Return (x, y) of the center of cell containing provided text 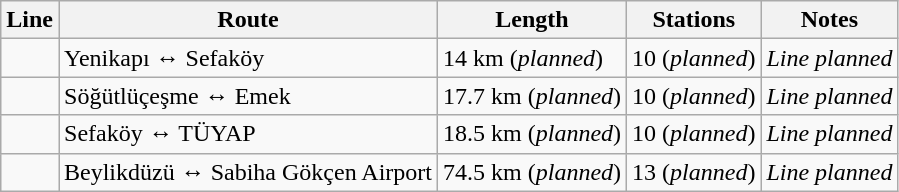
Line (30, 20)
Sefaköy ↔ TÜYAP (248, 134)
17.7 km (planned) (532, 96)
Yenikapı ↔ Sefaköy (248, 58)
Stations (694, 20)
Söğütlüçeşme ↔ Emek (248, 96)
Beylikdüzü ↔ Sabiha Gökçen Airport (248, 172)
14 km (planned) (532, 58)
Route (248, 20)
Notes (830, 20)
Length (532, 20)
18.5 km (planned) (532, 134)
13 (planned) (694, 172)
74.5 km (planned) (532, 172)
